Return the (X, Y) coordinate for the center point of the cell that contains the specified text.  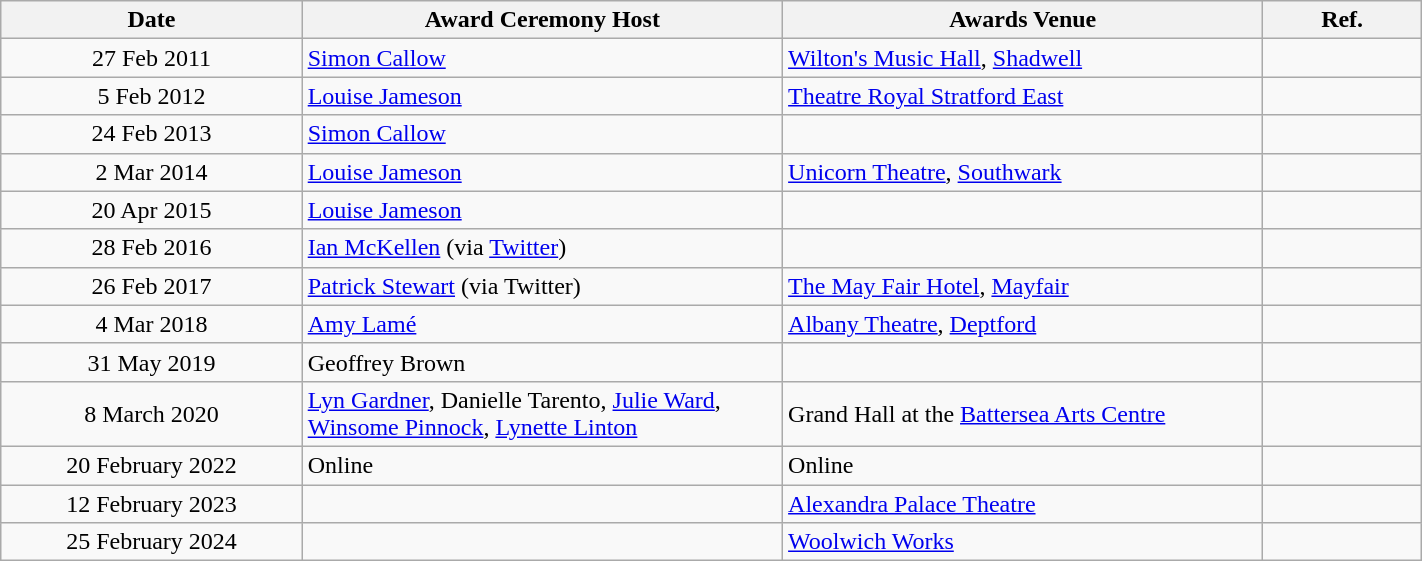
12 February 2023 (152, 503)
Theatre Royal Stratford East (1023, 96)
4 Mar 2018 (152, 324)
8 March 2020 (152, 414)
20 February 2022 (152, 465)
Wilton's Music Hall, Shadwell (1023, 58)
Patrick Stewart (via Twitter) (542, 286)
28 Feb 2016 (152, 248)
5 Feb 2012 (152, 96)
Ref. (1342, 20)
Award Ceremony Host (542, 20)
24 Feb 2013 (152, 134)
20 Apr 2015 (152, 210)
2 Mar 2014 (152, 172)
Awards Venue (1023, 20)
Amy Lamé (542, 324)
Unicorn Theatre, Southwark (1023, 172)
Geoffrey Brown (542, 362)
Albany Theatre, Deptford (1023, 324)
Ian McKellen (via Twitter) (542, 248)
Woolwich Works (1023, 542)
The May Fair Hotel, Mayfair (1023, 286)
27 Feb 2011 (152, 58)
31 May 2019 (152, 362)
Grand Hall at the Battersea Arts Centre (1023, 414)
Date (152, 20)
26 Feb 2017 (152, 286)
Alexandra Palace Theatre (1023, 503)
25 February 2024 (152, 542)
Lyn Gardner, Danielle Tarento, Julie Ward, Winsome Pinnock, Lynette Linton (542, 414)
